Pinpoint the cell where the given text exists, returning its (X, Y) midpoint coordinate. 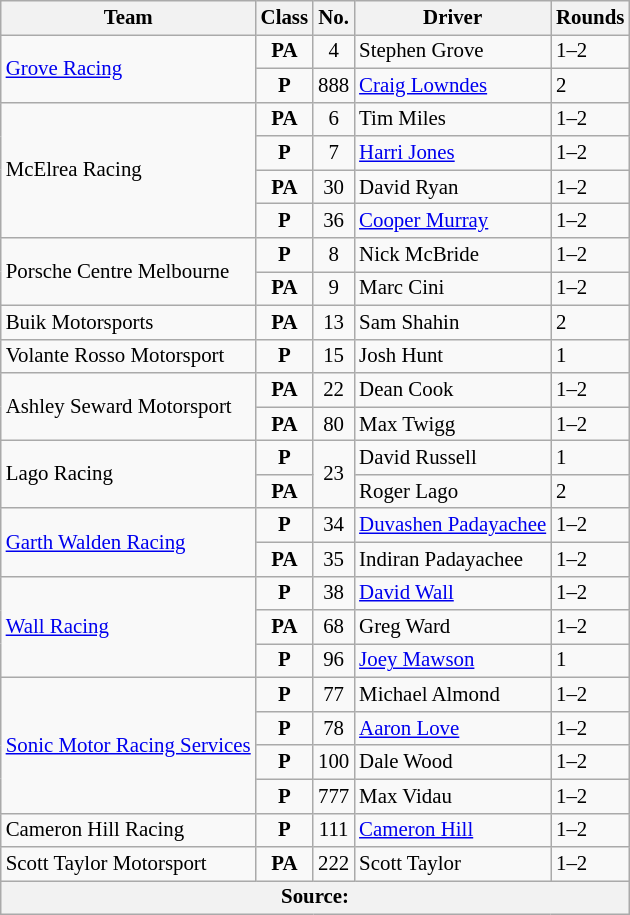
35 (334, 559)
No. (334, 18)
34 (334, 525)
Nick McBride (452, 255)
Buik Motorsports (128, 322)
Max Vidau (452, 796)
6 (334, 119)
Scott Taylor (452, 864)
Driver (452, 18)
Scott Taylor Motorsport (128, 864)
78 (334, 728)
23 (334, 475)
Lago Racing (128, 475)
15 (334, 356)
McElrea Racing (128, 170)
Duvashen Padayachee (452, 525)
Porsche Centre Melbourne (128, 272)
68 (334, 627)
111 (334, 830)
22 (334, 390)
Class (284, 18)
Marc Cini (452, 288)
222 (334, 864)
777 (334, 796)
Cooper Murray (452, 221)
100 (334, 762)
Wall Racing (128, 627)
Cameron Hill Racing (128, 830)
Garth Walden Racing (128, 542)
Michael Almond (452, 695)
Cameron Hill (452, 830)
38 (334, 593)
David Wall (452, 593)
Josh Hunt (452, 356)
Joey Mawson (452, 661)
Ashley Seward Motorsport (128, 407)
8 (334, 255)
Harri Jones (452, 153)
Grove Racing (128, 68)
Craig Lowndes (452, 85)
30 (334, 187)
Stephen Grove (452, 51)
Indiran Padayachee (452, 559)
Rounds (590, 18)
Dale Wood (452, 762)
David Russell (452, 458)
888 (334, 85)
4 (334, 51)
Volante Rosso Motorsport (128, 356)
David Ryan (452, 187)
36 (334, 221)
Max Twigg (452, 424)
Sam Shahin (452, 322)
Greg Ward (452, 627)
Team (128, 18)
Sonic Motor Racing Services (128, 746)
96 (334, 661)
Tim Miles (452, 119)
Source: (316, 898)
7 (334, 153)
Roger Lago (452, 491)
77 (334, 695)
9 (334, 288)
Aaron Love (452, 728)
13 (334, 322)
80 (334, 424)
Dean Cook (452, 390)
